Return (X, Y) of the center of cell containing provided text 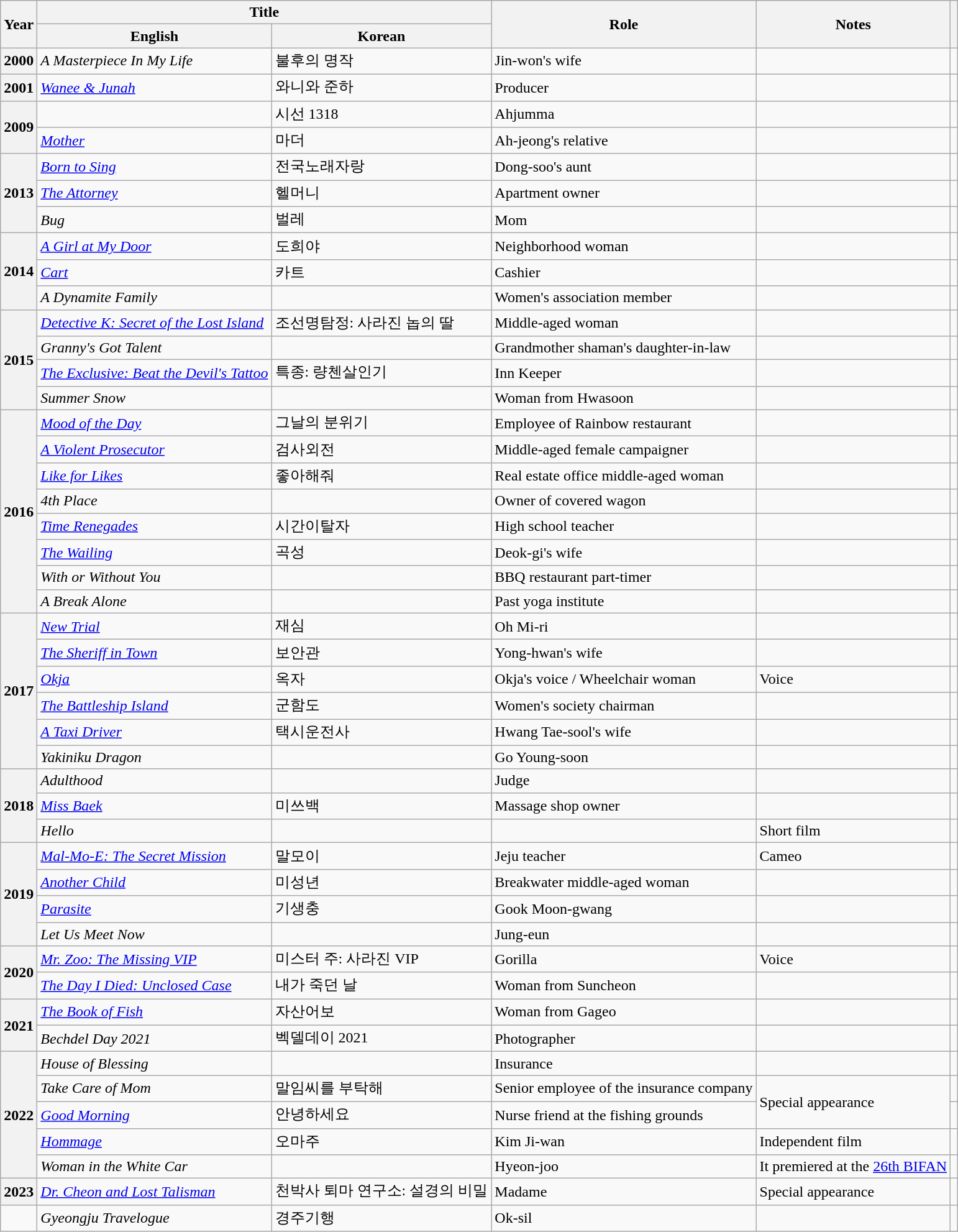
안녕하세요 (381, 1115)
Breakwater middle-aged woman (624, 883)
It premiered at the 26th BIFAN (854, 1167)
자산어보 (381, 1012)
2013 (19, 193)
Deok-gi's wife (624, 553)
Cashier (624, 272)
Ahjumma (624, 114)
Hwang Tae-sool's wife (624, 732)
Apartment owner (624, 194)
Go Young-soon (624, 757)
미스터 주: 사라진 VIP (381, 960)
불후의 명작 (381, 61)
The Day I Died: Unclosed Case (154, 986)
Woman from Suncheon (624, 986)
군함도 (381, 706)
The Battleship Island (154, 706)
2022 (19, 1115)
Kim Ji-wan (624, 1141)
New Trial (154, 627)
2015 (19, 359)
A Dynamite Family (154, 298)
A Girl at My Door (154, 246)
특종: 량첸살인기 (381, 373)
2009 (19, 127)
Jeju teacher (624, 857)
High school teacher (624, 526)
Miss Baek (154, 806)
2018 (19, 806)
Okja's voice / Wheelchair woman (624, 679)
Owner of covered wagon (624, 501)
Middle-aged woman (624, 323)
2021 (19, 1026)
와니와 준하 (381, 87)
Yakiniku Dragon (154, 757)
벡델데이 2021 (381, 1038)
Employee of Rainbow restaurant (624, 423)
The Book of Fish (154, 1012)
Inn Keeper (624, 373)
Let Us Meet Now (154, 934)
Nurse friend at the fishing grounds (624, 1115)
English (154, 36)
Bechdel Day 2021 (154, 1038)
Year (19, 24)
Woman from Gageo (624, 1012)
경주기행 (381, 1218)
Summer Snow (154, 398)
Hommage (154, 1141)
A Break Alone (154, 601)
Wanee & Junah (154, 87)
내가 죽던 날 (381, 986)
Independent film (854, 1141)
Real estate office middle-aged woman (624, 476)
Jung-eun (624, 934)
2020 (19, 972)
벌레 (381, 220)
Jin-won's wife (624, 61)
말임씨를 부탁해 (381, 1089)
4th Place (154, 501)
Short film (854, 831)
The Sheriff in Town (154, 653)
Producer (624, 87)
Photographer (624, 1038)
Grandmother shaman's daughter-in-law (624, 348)
Women's society chairman (624, 706)
A Taxi Driver (154, 732)
Neighborhood woman (624, 246)
Parasite (154, 909)
2023 (19, 1192)
Another Child (154, 883)
Time Renegades (154, 526)
2016 (19, 511)
Madame (624, 1192)
Gyeongju Travelogue (154, 1218)
A Masterpiece In My Life (154, 61)
Hyeon-joo (624, 1167)
Role (624, 24)
카트 (381, 272)
Title (265, 12)
Notes (854, 24)
Like for Likes (154, 476)
The Exclusive: Beat the Devil's Tattoo (154, 373)
Dr. Cheon and Lost Talisman (154, 1192)
오마주 (381, 1141)
Born to Sing (154, 167)
Senior employee of the insurance company (624, 1089)
Ok-sil (624, 1218)
전국노래자랑 (381, 167)
기생충 (381, 909)
곡성 (381, 553)
Detective K: Secret of the Lost Island (154, 323)
Judge (624, 781)
미성년 (381, 883)
보안관 (381, 653)
Gorilla (624, 960)
The Wailing (154, 553)
House of Blessing (154, 1064)
2014 (19, 271)
2017 (19, 691)
2000 (19, 61)
조선명탐정: 사라진 놉의 딸 (381, 323)
Good Morning (154, 1115)
The Attorney (154, 194)
Woman in the White Car (154, 1167)
Mood of the Day (154, 423)
재심 (381, 627)
Ah-jeong's relative (624, 140)
Woman from Hwasoon (624, 398)
시선 1318 (381, 114)
2001 (19, 87)
Mom (624, 220)
Yong-hwan's wife (624, 653)
Korean (381, 36)
마더 (381, 140)
검사외전 (381, 450)
시간이탈자 (381, 526)
Gook Moon-gwang (624, 909)
말모이 (381, 857)
Mr. Zoo: The Missing VIP (154, 960)
Past yoga institute (624, 601)
BBQ restaurant part-timer (624, 577)
Massage shop owner (624, 806)
Cart (154, 272)
Hello (154, 831)
도희야 (381, 246)
Mother (154, 140)
좋아해줘 (381, 476)
2019 (19, 894)
Mal-Mo-E: The Secret Mission (154, 857)
Okja (154, 679)
Granny's Got Talent (154, 348)
Oh Mi-ri (624, 627)
With or Without You (154, 577)
Dong-soo's aunt (624, 167)
Bug (154, 220)
Insurance (624, 1064)
A Violent Prosecutor (154, 450)
옥자 (381, 679)
Take Care of Mom (154, 1089)
그날의 분위기 (381, 423)
Cameo (854, 857)
헬머니 (381, 194)
천박사 퇴마 연구소: 설경의 비밀 (381, 1192)
Middle-aged female campaigner (624, 450)
Women's association member (624, 298)
택시운전사 (381, 732)
미쓰백 (381, 806)
Adulthood (154, 781)
